Output the (x, y) coordinate of the center of the cell containing the given text.  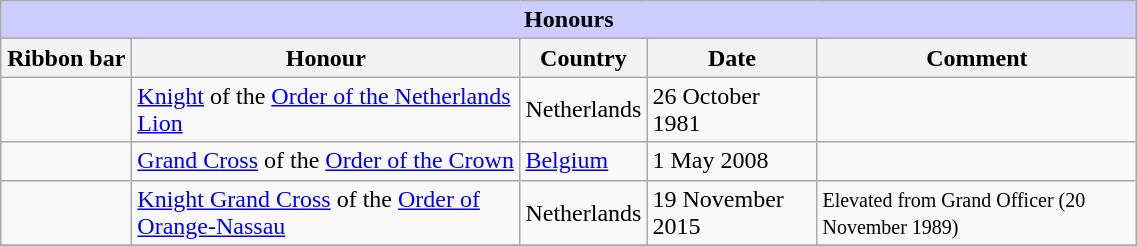
Honours (569, 20)
Comment (977, 58)
Ribbon bar (66, 58)
Knight of the Order of the Netherlands Lion (326, 110)
Knight Grand Cross of the Order of Orange-Nassau (326, 212)
Belgium (584, 161)
Date (732, 58)
Honour (326, 58)
Country (584, 58)
1 May 2008 (732, 161)
19 November 2015 (732, 212)
26 October 1981 (732, 110)
Grand Cross of the Order of the Crown (326, 161)
Elevated from Grand Officer (20 November 1989) (977, 212)
